Provide the (X, Y) coordinate of the cell's center where the given text is located.  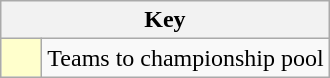
Teams to championship pool (186, 58)
Key (165, 20)
